Capture the cell that displays the provided text and extract its [x, y] central coordinate. 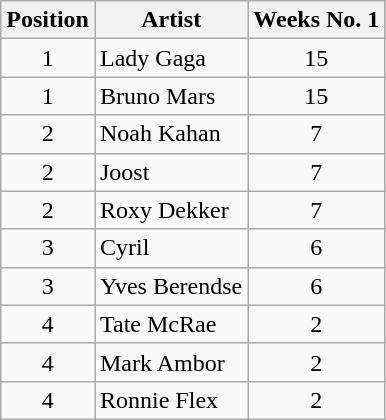
Bruno Mars [170, 96]
Mark Ambor [170, 362]
Cyril [170, 248]
Noah Kahan [170, 134]
Position [48, 20]
Joost [170, 172]
Yves Berendse [170, 286]
Weeks No. 1 [316, 20]
Artist [170, 20]
Roxy Dekker [170, 210]
Tate McRae [170, 324]
Lady Gaga [170, 58]
Ronnie Flex [170, 400]
